Determine the [X, Y] coordinate at the center of the cell enclosing the given text.  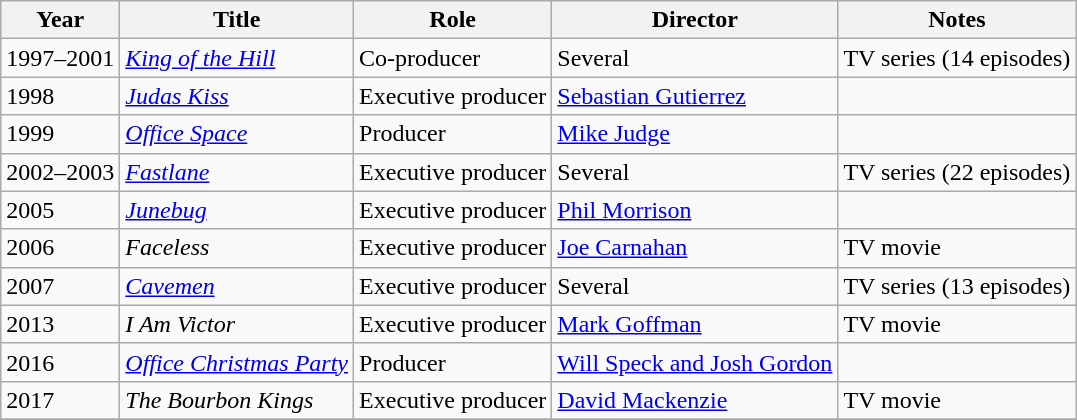
Year [60, 20]
King of the Hill [237, 58]
Title [237, 20]
Joe Carnahan [695, 248]
Judas Kiss [237, 96]
TV series (14 episodes) [957, 58]
1999 [60, 134]
David Mackenzie [695, 400]
Notes [957, 20]
Office Christmas Party [237, 362]
TV series (22 episodes) [957, 172]
Phil Morrison [695, 210]
2013 [60, 324]
2017 [60, 400]
Fastlane [237, 172]
2002–2003 [60, 172]
Sebastian Gutierrez [695, 96]
2007 [60, 286]
The Bourbon Kings [237, 400]
Mike Judge [695, 134]
Will Speck and Josh Gordon [695, 362]
TV series (13 episodes) [957, 286]
Director [695, 20]
Junebug [237, 210]
1998 [60, 96]
2016 [60, 362]
Mark Goffman [695, 324]
2006 [60, 248]
Cavemen [237, 286]
Role [453, 20]
2005 [60, 210]
1997–2001 [60, 58]
Co-producer [453, 58]
Faceless [237, 248]
Office Space [237, 134]
I Am Victor [237, 324]
